Locate the cell with the specified text and output its (x, y) center coordinate. 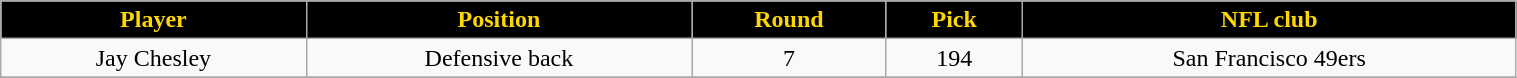
Jay Chesley (154, 58)
7 (789, 58)
San Francisco 49ers (1269, 58)
NFL club (1269, 20)
Defensive back (499, 58)
194 (954, 58)
Pick (954, 20)
Round (789, 20)
Position (499, 20)
Player (154, 20)
